Pinpoint the cell where the given text exists, returning its [x, y] midpoint coordinate. 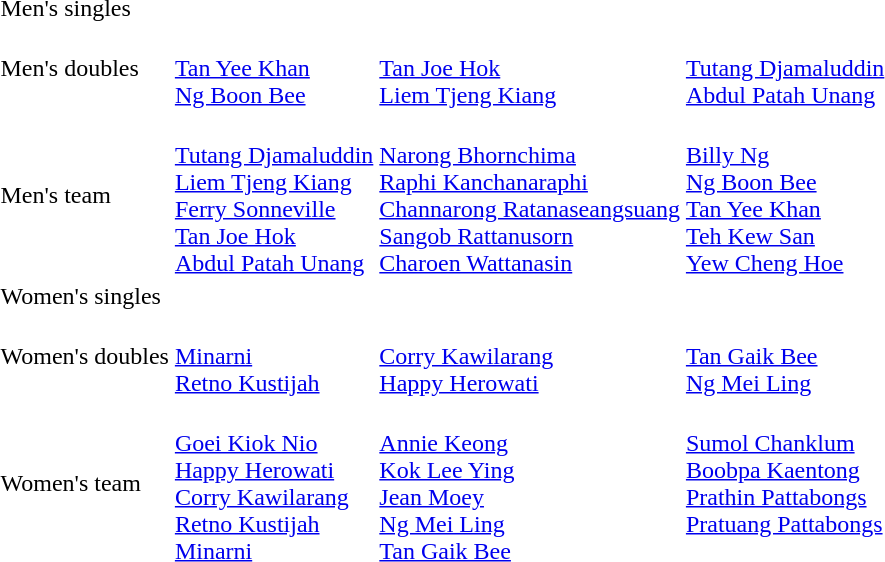
Billy NgNg Boon BeeTan Yee KhanTeh Kew SanYew Cheng Hoe [784, 196]
Corry KawilarangHappy Herowati [530, 356]
MinarniRetno Kustijah [274, 356]
Tan Joe HokLiem Tjeng Kiang [530, 68]
Tutang DjamaluddinLiem Tjeng KiangFerry SonnevilleTan Joe HokAbdul Patah Unang [274, 196]
Tan Gaik BeeNg Mei Ling [784, 356]
Tutang DjamaluddinAbdul Patah Unang [784, 68]
Narong BhornchimaRaphi KanchanaraphiChannarong RatanaseangsuangSangob RattanusornCharoen Wattanasin [530, 196]
Tan Yee KhanNg Boon Bee [274, 68]
